Provide the [X, Y] coordinate of the cell's center where the given text is located.  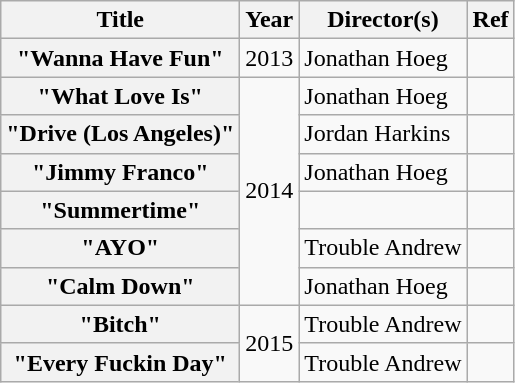
"AYO" [120, 248]
2013 [270, 58]
"Drive (Los Angeles)" [120, 134]
2014 [270, 191]
"Every Fuckin Day" [120, 362]
Director(s) [383, 20]
"Jimmy Franco" [120, 172]
"What Love Is" [120, 96]
Year [270, 20]
Title [120, 20]
"Calm Down" [120, 286]
"Wanna Have Fun" [120, 58]
"Summertime" [120, 210]
2015 [270, 343]
"Bitch" [120, 324]
Jordan Harkins [383, 134]
Ref [490, 20]
